Find where the given text appears and provide that cell's center as (X, Y) coordinate. 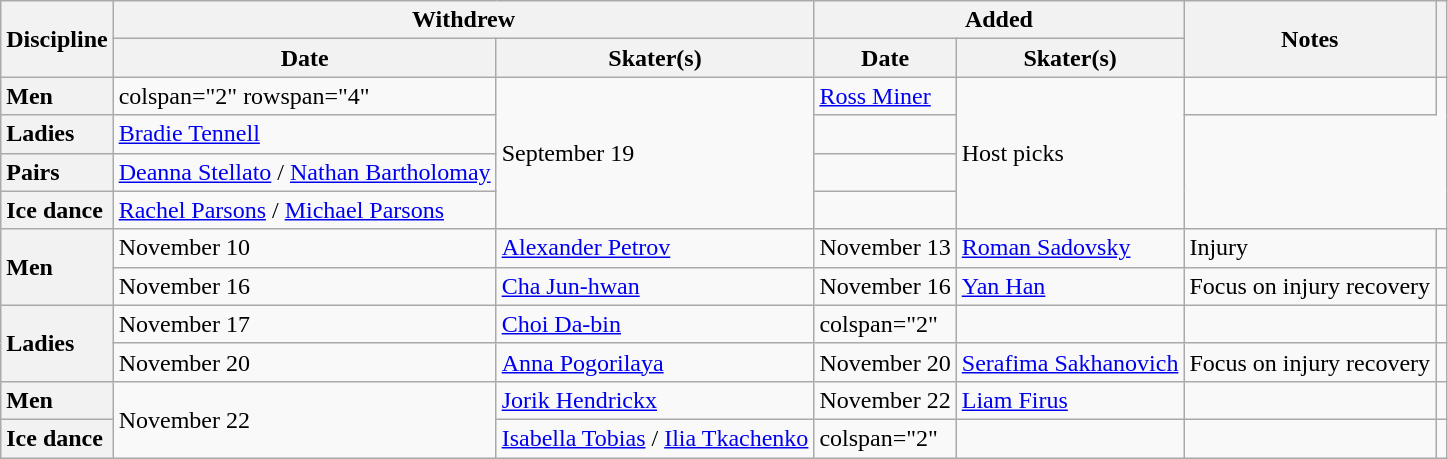
Host picks (1070, 153)
Rachel Parsons / Michael Parsons (304, 210)
September 19 (655, 153)
Pairs (57, 172)
November 10 (304, 248)
Notes (1310, 39)
Roman Sadovsky (1070, 248)
Anna Pogorilaya (655, 362)
Alexander Petrov (655, 248)
Injury (1310, 248)
colspan="2" rowspan="4" (304, 96)
Added (999, 20)
Liam Firus (1070, 400)
November 13 (885, 248)
Deanna Stellato / Nathan Bartholomay (304, 172)
Isabella Tobias / Ilia Tkachenko (655, 438)
Jorik Hendrickx (655, 400)
Choi Da-bin (655, 324)
Bradie Tennell (304, 134)
Cha Jun-hwan (655, 286)
Yan Han (1070, 286)
Withdrew (464, 20)
November 17 (304, 324)
Discipline (57, 39)
Serafima Sakhanovich (1070, 362)
Ross Miner (885, 96)
